Extract the (X, Y) coordinate from the center of the cell holding the provided text.  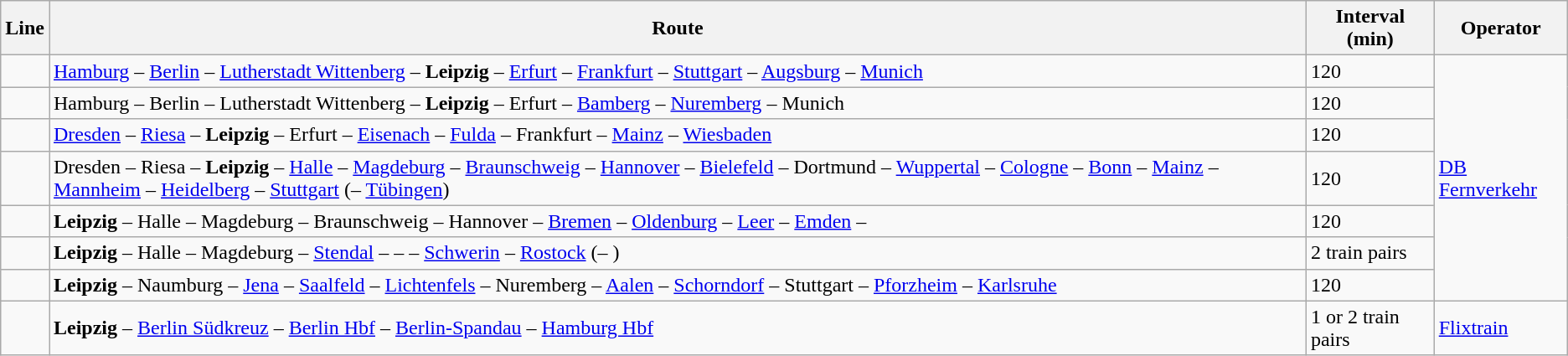
2 train pairs (1370, 253)
Interval (min) (1370, 28)
Hamburg – Berlin – Lutherstadt Wittenberg – Leipzig – Erfurt – Bamberg – Nuremberg – Munich (677, 103)
Dresden – Riesa – Leipzig – Erfurt – Eisenach – Fulda – Frankfurt – Mainz – Wiesbaden (677, 135)
Leipzig – Berlin Südkreuz – Berlin Hbf – Berlin-Spandau – Hamburg Hbf (677, 328)
Leipzig – Naumburg – Jena – Saalfeld – Lichtenfels – Nuremberg – Aalen – Schorndorf – Stuttgart – Pforzheim – Karlsruhe (677, 285)
Route (677, 28)
DB Fernverkehr (1501, 178)
1 or 2 train pairs (1370, 328)
Leipzig – Halle – Magdeburg – Braunschweig – Hannover – Bremen – Oldenburg – Leer – Emden – (677, 221)
Operator (1501, 28)
Leipzig – Halle – Magdeburg – Stendal – – – Schwerin – Rostock (– ) (677, 253)
Hamburg – Berlin – Lutherstadt Wittenberg – Leipzig – Erfurt – Frankfurt – Stuttgart – Augsburg – Munich (677, 71)
Flixtrain (1501, 328)
Line (25, 28)
